Scan for the cell matching the given text and deliver its [X, Y] coordinate at center. 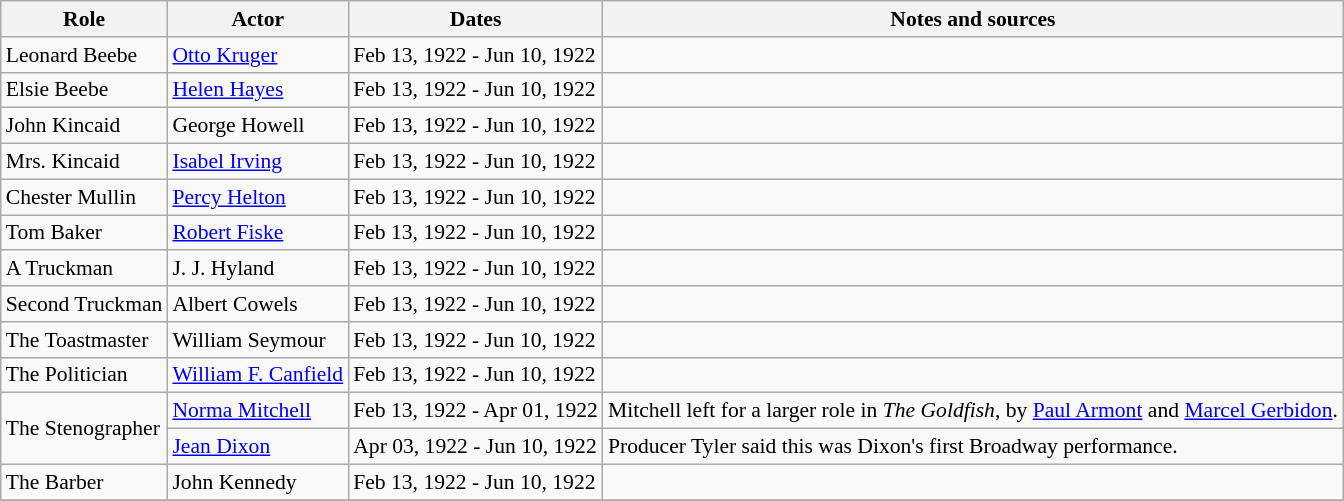
Dates [476, 19]
Tom Baker [84, 233]
William F. Canfield [258, 375]
Albert Cowels [258, 304]
Apr 03, 1922 - Jun 10, 1922 [476, 447]
Norma Mitchell [258, 411]
Helen Hayes [258, 90]
The Politician [84, 375]
Elsie Beebe [84, 90]
Chester Mullin [84, 197]
Notes and sources [973, 19]
J. J. Hyland [258, 269]
John Kennedy [258, 482]
William Seymour [258, 340]
Feb 13, 1922 - Apr 01, 1922 [476, 411]
The Barber [84, 482]
Leonard Beebe [84, 55]
Robert Fiske [258, 233]
Jean Dixon [258, 447]
Percy Helton [258, 197]
A Truckman [84, 269]
Second Truckman [84, 304]
Role [84, 19]
The Stenographer [84, 428]
Mrs. Kincaid [84, 162]
Producer Tyler said this was Dixon's first Broadway performance. [973, 447]
Mitchell left for a larger role in The Goldfish, by Paul Armont and Marcel Gerbidon. [973, 411]
Isabel Irving [258, 162]
George Howell [258, 126]
The Toastmaster [84, 340]
Otto Kruger [258, 55]
Actor [258, 19]
John Kincaid [84, 126]
